Detect which cell encompasses the target text, then output its [x, y] center coordinate. 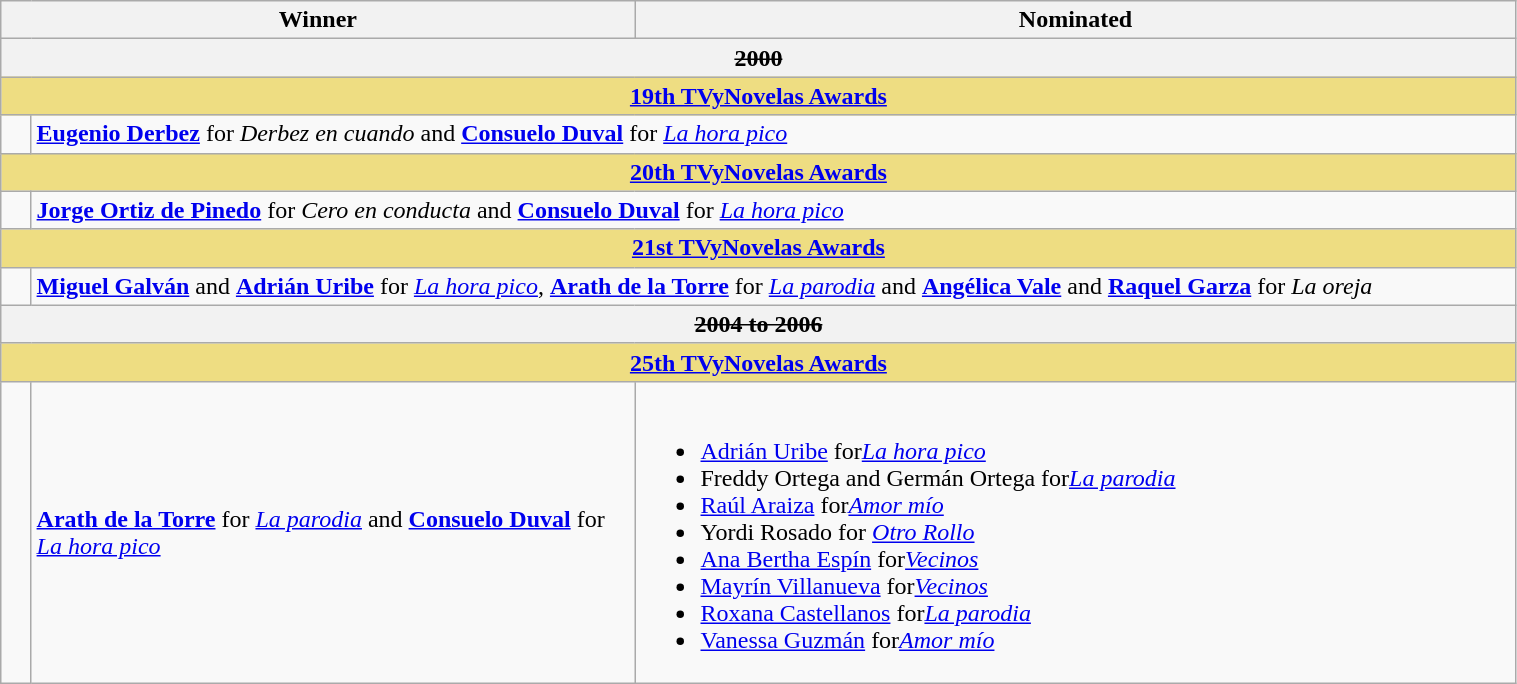
21st TVyNovelas Awards [758, 248]
2000 [758, 58]
2004 to 2006 [758, 324]
Miguel Galván and Adrián Uribe for La hora pico, Arath de la Torre for La parodia and Angélica Vale and Raquel Garza for La oreja [774, 286]
25th TVyNovelas Awards [758, 362]
Eugenio Derbez for Derbez en cuando and Consuelo Duval for La hora pico [774, 134]
19th TVyNovelas Awards [758, 96]
Jorge Ortiz de Pinedo for Cero en conducta and Consuelo Duval for La hora pico [774, 210]
Arath de la Torre for La parodia and Consuelo Duval for La hora pico [333, 532]
Winner [318, 20]
20th TVyNovelas Awards [758, 172]
Nominated [1076, 20]
